Determine the (X, Y) coordinate at the center of the cell enclosing the given text.  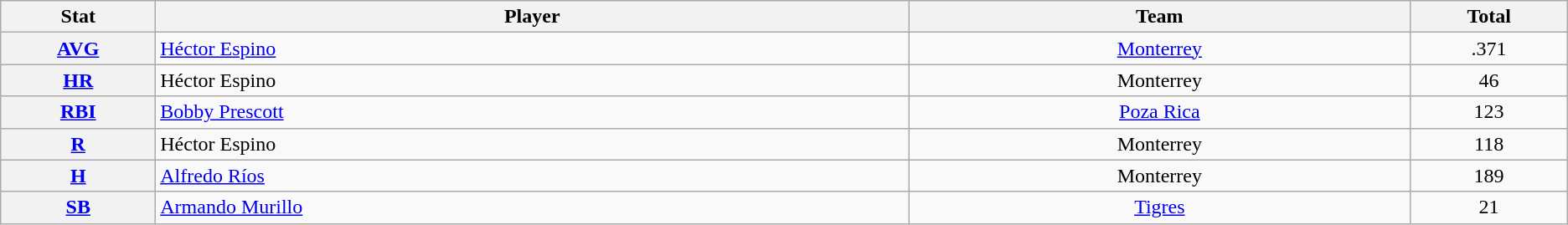
46 (1489, 80)
Team (1159, 17)
.371 (1489, 49)
21 (1489, 207)
123 (1489, 112)
HR (79, 80)
Total (1489, 17)
118 (1489, 144)
Tigres (1159, 207)
Armando Murillo (533, 207)
Poza Rica (1159, 112)
RBI (79, 112)
Stat (79, 17)
Player (533, 17)
SB (79, 207)
189 (1489, 176)
R (79, 144)
H (79, 176)
Alfredo Ríos (533, 176)
AVG (79, 49)
Bobby Prescott (533, 112)
